Detect which cell encompasses the target text, then output its (x, y) center coordinate. 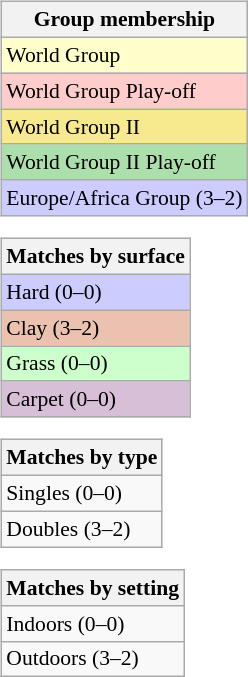
Outdoors (3–2) (92, 659)
World Group II (124, 127)
World Group II Play-off (124, 162)
Matches by setting (92, 588)
Clay (3–2) (96, 328)
Hard (0–0) (96, 292)
Matches by type (82, 458)
World Group (124, 55)
Singles (0–0) (82, 494)
Indoors (0–0) (92, 623)
Europe/Africa Group (3–2) (124, 198)
Matches by surface (96, 257)
Carpet (0–0) (96, 399)
Group membership (124, 20)
Doubles (3–2) (82, 529)
World Group Play-off (124, 91)
Grass (0–0) (96, 364)
